Capture the cell that displays the provided text and extract its (X, Y) central coordinate. 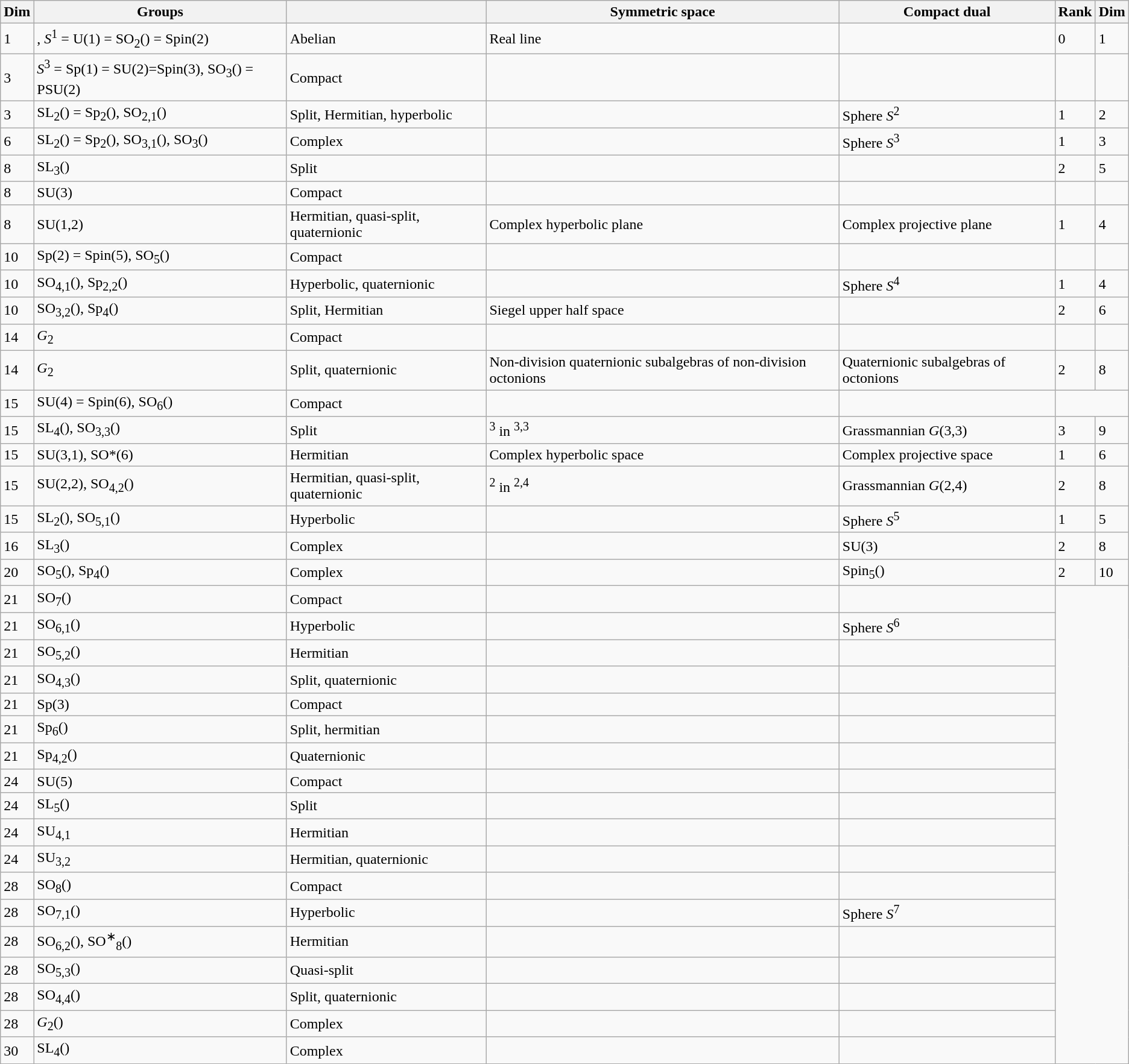
16 (17, 546)
SO4,3() (160, 679)
SL4(), SO3,3() (160, 430)
Sp6() (160, 729)
SU(4) = Spin(6), SO6() (160, 403)
SU4,1 (160, 833)
Complex hyperbolic space (662, 455)
SO8() (160, 886)
Sp(2) = Spin(5), SO5() (160, 257)
SO6,1() (160, 626)
Sphere S3 (947, 141)
SL2(), SO5,1() (160, 520)
SU(5) (160, 781)
Sphere S2 (947, 115)
SO4,1(), Sp2,2() (160, 283)
SO6,2(), SO∗8() (160, 942)
Compact dual (947, 12)
Complex projective space (947, 455)
Split, hermitian (386, 729)
G2() (160, 1024)
Rank (1075, 12)
Split, Hermitian, hyperbolic (386, 115)
SL4() (160, 1050)
Grassmannian G(2,4) (947, 486)
SL5() (160, 805)
Siegel upper half space (662, 310)
Hermitian, quaternionic (386, 859)
Sp4,2() (160, 756)
SU(1,2) (160, 224)
Quasi-split (386, 970)
Sphere S7 (947, 913)
SO5(), Sp4() (160, 573)
Symmetric space (662, 12)
2 in 2,4 (662, 486)
Non-division quaternionic subalgebras of non-division octonions (662, 370)
Complex projective plane (947, 224)
SO7() (160, 599)
9 (1112, 430)
, S1 = U(1) = SO2() = Spin(2) (160, 39)
Abelian (386, 39)
0 (1075, 39)
20 (17, 573)
S3 = Sp(1) = SU(2)=Spin(3), SO3() = PSU(2) (160, 78)
Sphere S5 (947, 520)
Quaternionic (386, 756)
3 in 3,3 (662, 430)
SU(2,2), SO4,2() (160, 486)
Spin5() (947, 573)
SO3,2(), Sp4() (160, 310)
Complex hyperbolic plane (662, 224)
SO5,2() (160, 653)
Split, Hermitian (386, 310)
SL2() = Sp2(), SO3,1(), SO3() (160, 141)
Grassmannian G(3,3) (947, 430)
Sp(3) (160, 705)
Sphere S4 (947, 283)
Quaternionic subalgebras of octonions (947, 370)
Hyperbolic, quaternionic (386, 283)
30 (17, 1050)
SU(3,1), SO*(6) (160, 455)
SO5,3() (160, 970)
SL2() = Sp2(), SO2,1() (160, 115)
SO4,4() (160, 996)
Sphere S6 (947, 626)
SU3,2 (160, 859)
Real line (662, 39)
SO7,1() (160, 913)
Groups (160, 12)
